Detect which cell encompasses the target text, then output its (x, y) center coordinate. 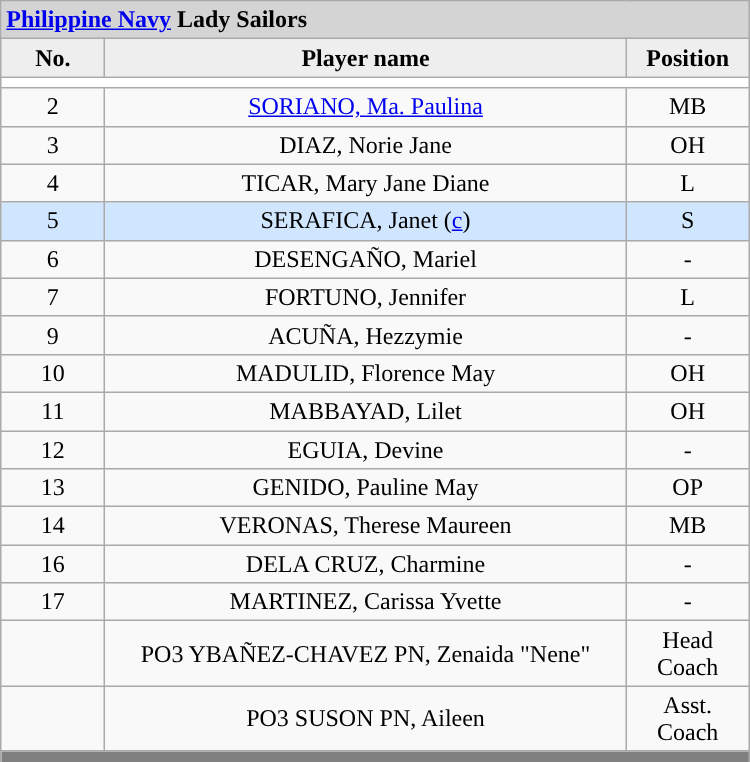
OP (688, 488)
MADULID, Florence May (366, 373)
DIAZ, Norie Jane (366, 145)
17 (53, 602)
14 (53, 526)
DELA CRUZ, Charmine (366, 564)
FORTUNO, Jennifer (366, 297)
MABBAYAD, Lilet (366, 411)
SORIANO, Ma. Paulina (366, 107)
5 (53, 221)
3 (53, 145)
MARTINEZ, Carissa Yvette (366, 602)
4 (53, 183)
2 (53, 107)
12 (53, 449)
9 (53, 335)
10 (53, 373)
Position (688, 58)
PO3 SUSON PN, Aileen (366, 718)
Player name (366, 58)
DESENGAÑO, Mariel (366, 259)
EGUIA, Devine (366, 449)
ACUÑA, Hezzymie (366, 335)
GENIDO, Pauline May (366, 488)
S (688, 221)
13 (53, 488)
No. (53, 58)
VERONAS, Therese Maureen (366, 526)
Asst. Coach (688, 718)
11 (53, 411)
TICAR, Mary Jane Diane (366, 183)
6 (53, 259)
Philippine Navy Lady Sailors (375, 20)
16 (53, 564)
PO3 YBAÑEZ-CHAVEZ PN, Zenaida "Nene" (366, 654)
SERAFICA, Janet (c) (366, 221)
7 (53, 297)
Head Coach (688, 654)
